Detect which cell encompasses the target text, then output its [x, y] center coordinate. 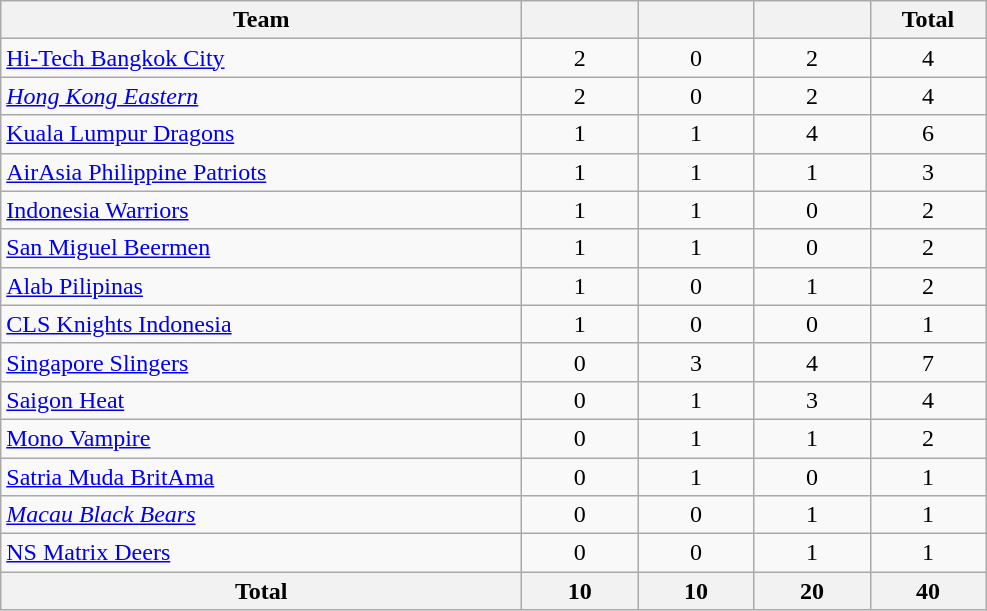
Hong Kong Eastern [262, 96]
Mono Vampire [262, 438]
Kuala Lumpur Dragons [262, 134]
40 [928, 591]
7 [928, 362]
6 [928, 134]
Alab Pilipinas [262, 286]
Satria Muda BritAma [262, 477]
20 [812, 591]
Macau Black Bears [262, 515]
NS Matrix Deers [262, 553]
Team [262, 20]
AirAsia Philippine Patriots [262, 172]
CLS Knights Indonesia [262, 324]
Hi-Tech Bangkok City [262, 58]
Indonesia Warriors [262, 210]
Singapore Slingers [262, 362]
Saigon Heat [262, 400]
San Miguel Beermen [262, 248]
